Determine the [x, y] coordinate at the center of the cell enclosing the given text.  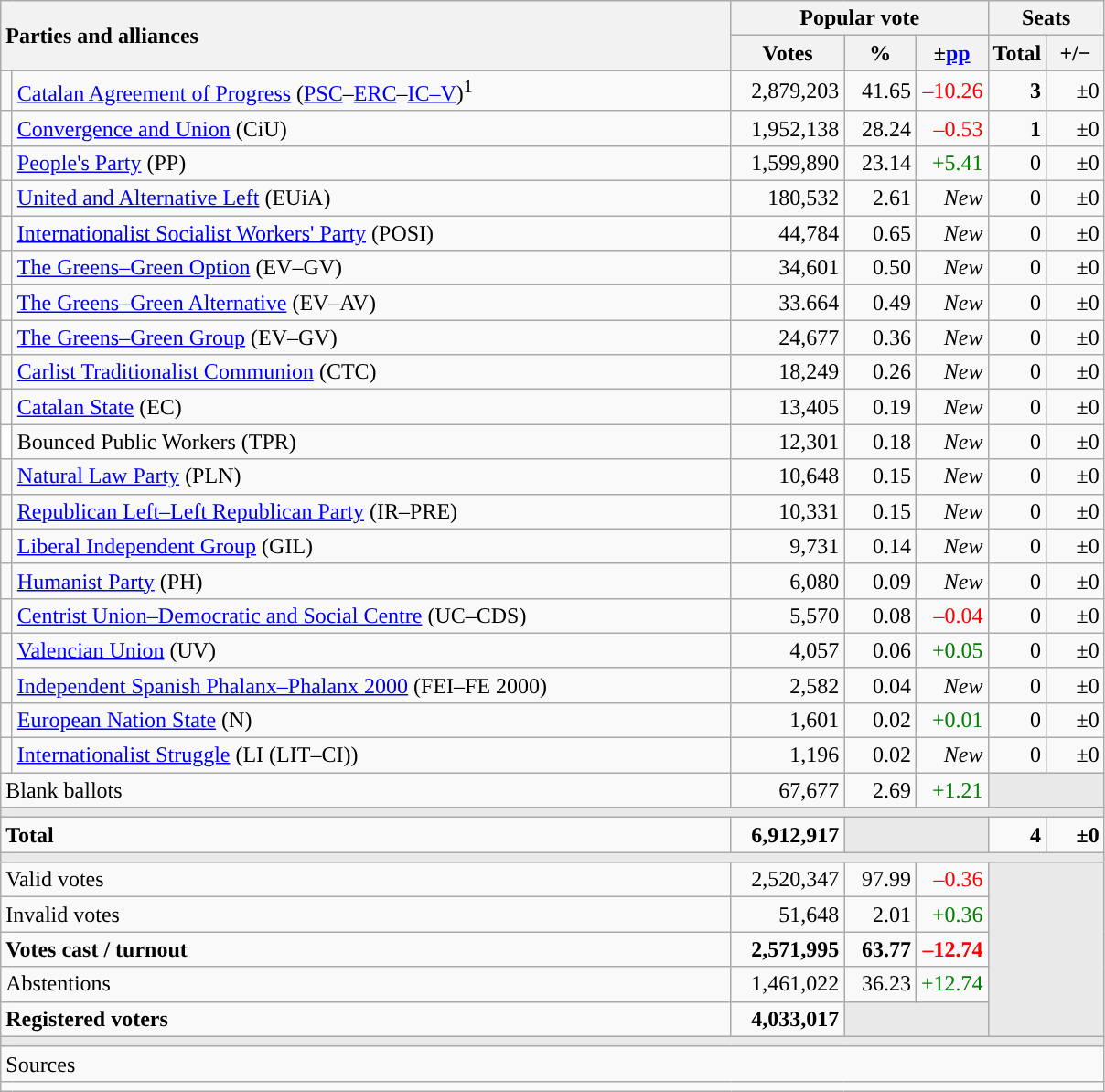
The Greens–Green Alternative (EV–AV) [371, 303]
36.23 [880, 984]
1,952,138 [788, 128]
1,196 [788, 755]
10,648 [788, 476]
–10.26 [951, 91]
European Nation State (N) [371, 720]
2.69 [880, 790]
97.99 [880, 880]
People's Party (PP) [371, 163]
2,571,995 [788, 949]
–12.74 [951, 949]
5,570 [788, 616]
34,601 [788, 268]
Catalan State (EC) [371, 407]
Republican Left–Left Republican Party (IR–PRE) [371, 511]
0.36 [880, 337]
0.18 [880, 442]
9,731 [788, 546]
6,912,917 [788, 835]
6,080 [788, 581]
12,301 [788, 442]
1 [1017, 128]
+5.41 [951, 163]
0.49 [880, 303]
4,033,017 [788, 1019]
+0.01 [951, 720]
Blank ballots [366, 790]
51,648 [788, 915]
Bounced Public Workers (TPR) [371, 442]
+12.74 [951, 984]
+0.36 [951, 915]
Internationalist Socialist Workers' Party (POSI) [371, 233]
Seats [1046, 18]
13,405 [788, 407]
0.14 [880, 546]
0.04 [880, 685]
1,461,022 [788, 984]
2,520,347 [788, 880]
Natural Law Party (PLN) [371, 476]
3 [1017, 91]
Internationalist Struggle (LI (LIT–CI)) [371, 755]
United and Alternative Left (EUiA) [371, 198]
Invalid votes [366, 915]
4,057 [788, 650]
% [880, 53]
2,879,203 [788, 91]
Liberal Independent Group (GIL) [371, 546]
63.77 [880, 949]
28.24 [880, 128]
4 [1017, 835]
0.26 [880, 372]
Convergence and Union (CiU) [371, 128]
Parties and alliances [366, 36]
24,677 [788, 337]
Humanist Party (PH) [371, 581]
0.50 [880, 268]
0.19 [880, 407]
0.65 [880, 233]
+1.21 [951, 790]
1,601 [788, 720]
0.09 [880, 581]
Catalan Agreement of Progress (PSC–ERC–IC–V)1 [371, 91]
–0.36 [951, 880]
2,582 [788, 685]
Popular vote [860, 18]
180,532 [788, 198]
67,677 [788, 790]
+/− [1076, 53]
23.14 [880, 163]
10,331 [788, 511]
The Greens–Green Option (EV–GV) [371, 268]
Centrist Union–Democratic and Social Centre (UC–CDS) [371, 616]
Registered voters [366, 1019]
–0.04 [951, 616]
Carlist Traditionalist Communion (CTC) [371, 372]
Votes [788, 53]
Independent Spanish Phalanx–Phalanx 2000 (FEI–FE 2000) [371, 685]
33.664 [788, 303]
The Greens–Green Group (EV–GV) [371, 337]
Valencian Union (UV) [371, 650]
±pp [951, 53]
18,249 [788, 372]
2.01 [880, 915]
–0.53 [951, 128]
1,599,890 [788, 163]
Votes cast / turnout [366, 949]
0.06 [880, 650]
44,784 [788, 233]
2.61 [880, 198]
Valid votes [366, 880]
+0.05 [951, 650]
41.65 [880, 91]
Sources [552, 1064]
0.08 [880, 616]
Abstentions [366, 984]
